Identify which cell holds the provided text, then report its (X, Y) central coordinate. 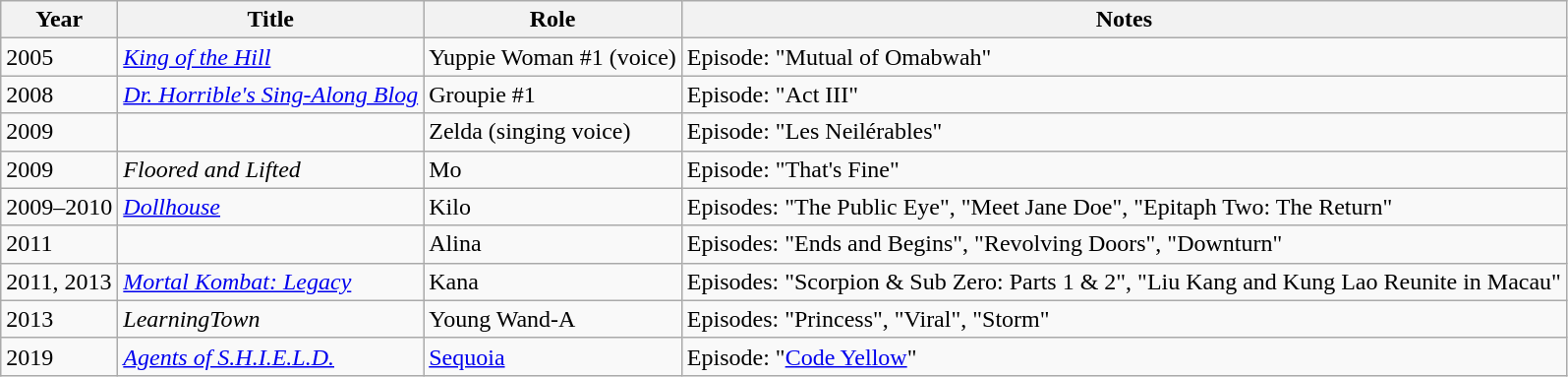
Floored and Lifted (271, 169)
Episodes: "The Public Eye", "Meet Jane Doe", "Epitaph Two: The Return" (1124, 207)
Role (552, 20)
2008 (59, 94)
2005 (59, 57)
Episode: "Mutual of Omabwah" (1124, 57)
Title (271, 20)
Dollhouse (271, 207)
Kana (552, 282)
2011 (59, 244)
Notes (1124, 20)
Alina (552, 244)
Dr. Horrible's Sing-Along Blog (271, 94)
Episode: "Code Yellow" (1124, 356)
Episode: "That's Fine" (1124, 169)
Groupie #1 (552, 94)
Kilo (552, 207)
Yuppie Woman #1 (voice) (552, 57)
Episodes: "Princess", "Viral", "Storm" (1124, 319)
Sequoia (552, 356)
2009–2010 (59, 207)
Episode: "Les Neilérables" (1124, 132)
2019 (59, 356)
King of the Hill (271, 57)
Episodes: "Scorpion & Sub Zero: Parts 1 & 2", "Liu Kang and Kung Lao Reunite in Macau" (1124, 282)
2013 (59, 319)
LearningTown (271, 319)
Zelda (singing voice) (552, 132)
Young Wand-A (552, 319)
Mo (552, 169)
Episode: "Act III" (1124, 94)
Year (59, 20)
Mortal Kombat: Legacy (271, 282)
Agents of S.H.I.E.L.D. (271, 356)
2011, 2013 (59, 282)
Episodes: "Ends and Begins", "Revolving Doors", "Downturn" (1124, 244)
